Locate the cell with the specified text and output its (X, Y) center coordinate. 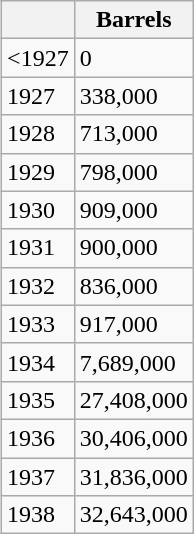
30,406,000 (134, 438)
1937 (38, 477)
1929 (38, 172)
1931 (38, 248)
798,000 (134, 172)
32,643,000 (134, 515)
1927 (38, 96)
27,408,000 (134, 400)
1936 (38, 438)
900,000 (134, 248)
31,836,000 (134, 477)
713,000 (134, 134)
1934 (38, 362)
1938 (38, 515)
Barrels (134, 20)
1930 (38, 210)
0 (134, 58)
1928 (38, 134)
1933 (38, 324)
909,000 (134, 210)
836,000 (134, 286)
917,000 (134, 324)
338,000 (134, 96)
1932 (38, 286)
7,689,000 (134, 362)
<1927 (38, 58)
1935 (38, 400)
